Scan for the cell matching the given text and deliver its (x, y) coordinate at center. 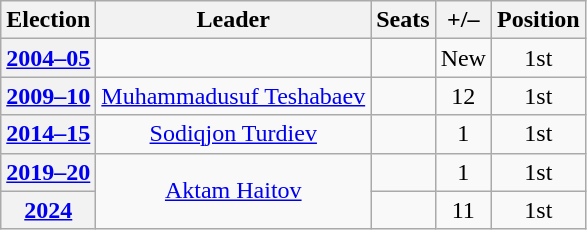
2014–15 (48, 134)
Position (538, 20)
Leader (234, 20)
Election (48, 20)
2024 (48, 210)
2019–20 (48, 172)
Seats (403, 20)
Sodiqjon Turdiev (234, 134)
+/– (463, 20)
Muhammadusuf Teshabaev (234, 96)
11 (463, 210)
2009–10 (48, 96)
Aktam Haitov (234, 191)
12 (463, 96)
2004–05 (48, 58)
New (463, 58)
